Search for the cell housing the specified text and yield its [X, Y] center coordinate. 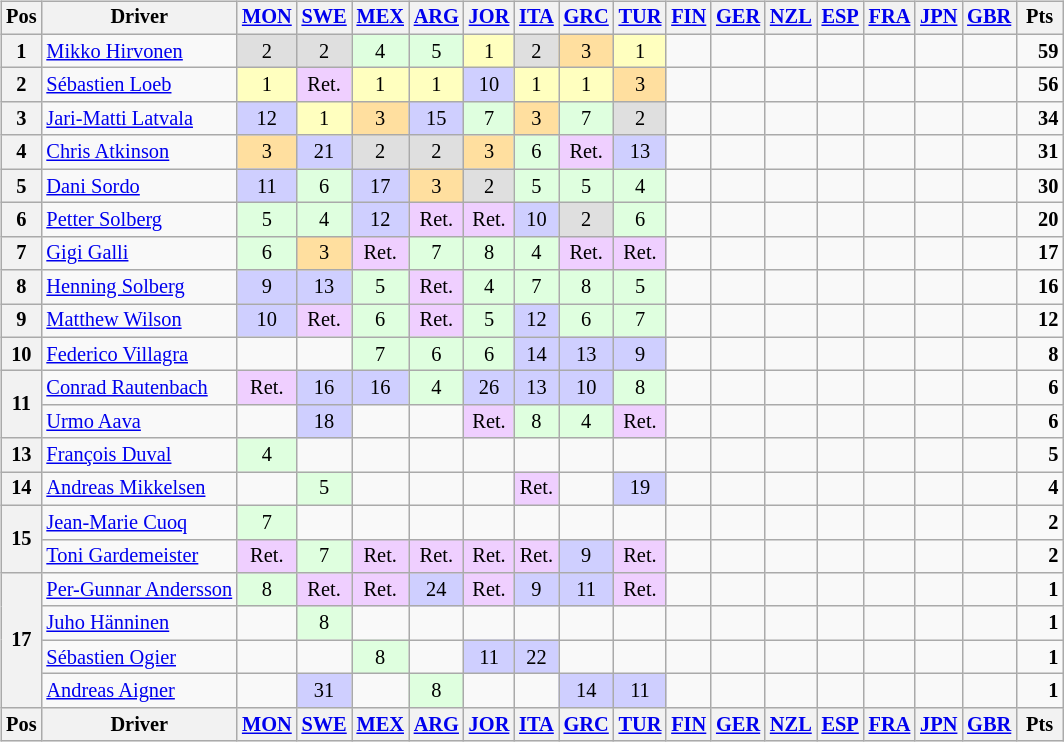
Andreas Mikkelsen [139, 489]
20 [1040, 220]
21 [324, 152]
22 [536, 657]
Sébastien Loeb [139, 85]
Federico Villagra [139, 354]
François Duval [139, 455]
Sébastien Ogier [139, 657]
Petter Solberg [139, 220]
59 [1040, 51]
24 [436, 590]
Toni Gardemeister [139, 556]
Jari-Matti Latvala [139, 119]
Gigi Galli [139, 253]
Chris Atkinson [139, 152]
Andreas Aigner [139, 691]
Dani Sordo [139, 186]
34 [1040, 119]
Conrad Rautenbach [139, 388]
19 [640, 489]
Per-Gunnar Andersson [139, 590]
18 [324, 422]
Matthew Wilson [139, 321]
56 [1040, 85]
Juho Hänninen [139, 623]
Henning Solberg [139, 287]
Urmo Aava [139, 422]
Jean-Marie Cuoq [139, 522]
26 [489, 388]
Mikko Hirvonen [139, 51]
30 [1040, 186]
